Provide the (x, y) coordinate of the cell's center where the given text is located.  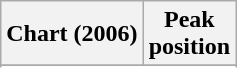
Peakposition (189, 34)
Chart (2006) (72, 34)
